For the text-containing cell, return its midpoint in [X, Y] coordinate format. 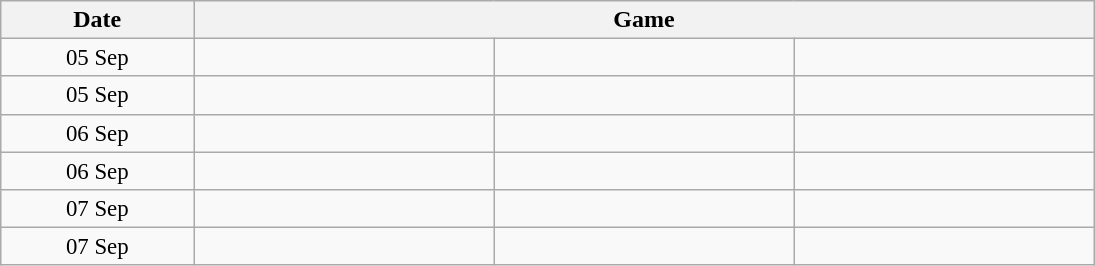
Date [98, 20]
Game [644, 20]
